Determine the (X, Y) coordinate at the center of the cell enclosing the given text.  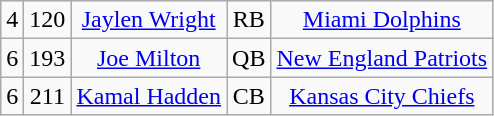
Kamal Hadden (149, 96)
Kansas City Chiefs (382, 96)
193 (48, 58)
QB (249, 58)
RB (249, 20)
CB (249, 96)
211 (48, 96)
New England Patriots (382, 58)
4 (12, 20)
Miami Dolphins (382, 20)
Joe Milton (149, 58)
120 (48, 20)
Jaylen Wright (149, 20)
